Determine the [x, y] coordinate at the center of the cell enclosing the given text.  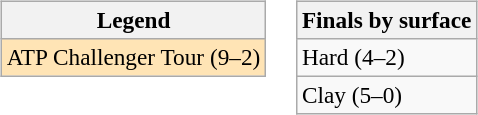
Finals by surface [387, 20]
Clay (5–0) [387, 95]
ATP Challenger Tour (9–2) [133, 57]
Hard (4–2) [387, 57]
Legend [133, 20]
